Provide the (x, y) coordinate of the cell's center where the given text is located.  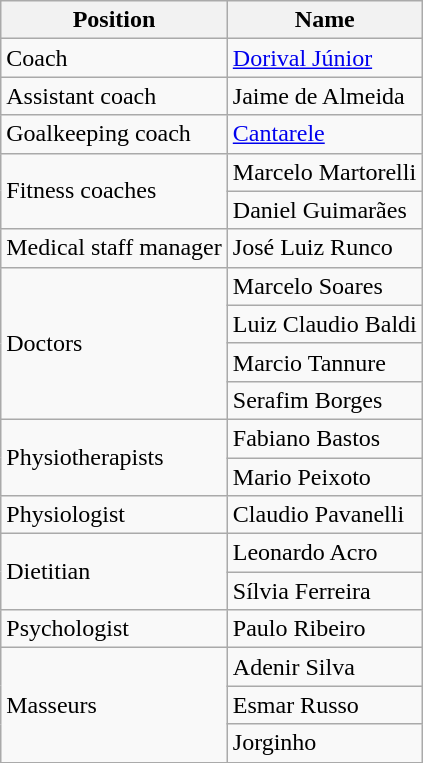
Marcio Tannure (324, 362)
Daniel Guimarães (324, 210)
Luiz Claudio Baldi (324, 324)
Position (114, 20)
Sílvia Ferreira (324, 591)
Jorginho (324, 743)
Adenir Silva (324, 667)
Dietitian (114, 572)
Masseurs (114, 705)
Mario Peixoto (324, 477)
Physiologist (114, 515)
Cantarele (324, 134)
Esmar Russo (324, 705)
Paulo Ribeiro (324, 629)
Assistant coach (114, 96)
Doctors (114, 343)
Dorival Júnior (324, 58)
Physiotherapists (114, 457)
Marcelo Martorelli (324, 172)
Jaime de Almeida (324, 96)
Fitness coaches (114, 191)
Name (324, 20)
Psychologist (114, 629)
Marcelo Soares (324, 286)
Medical staff manager (114, 248)
Coach (114, 58)
Fabiano Bastos (324, 438)
Claudio Pavanelli (324, 515)
Serafim Borges (324, 400)
Leonardo Acro (324, 553)
Goalkeeping coach (114, 134)
José Luiz Runco (324, 248)
